Output the [x, y] coordinate of the center of the cell containing the given text.  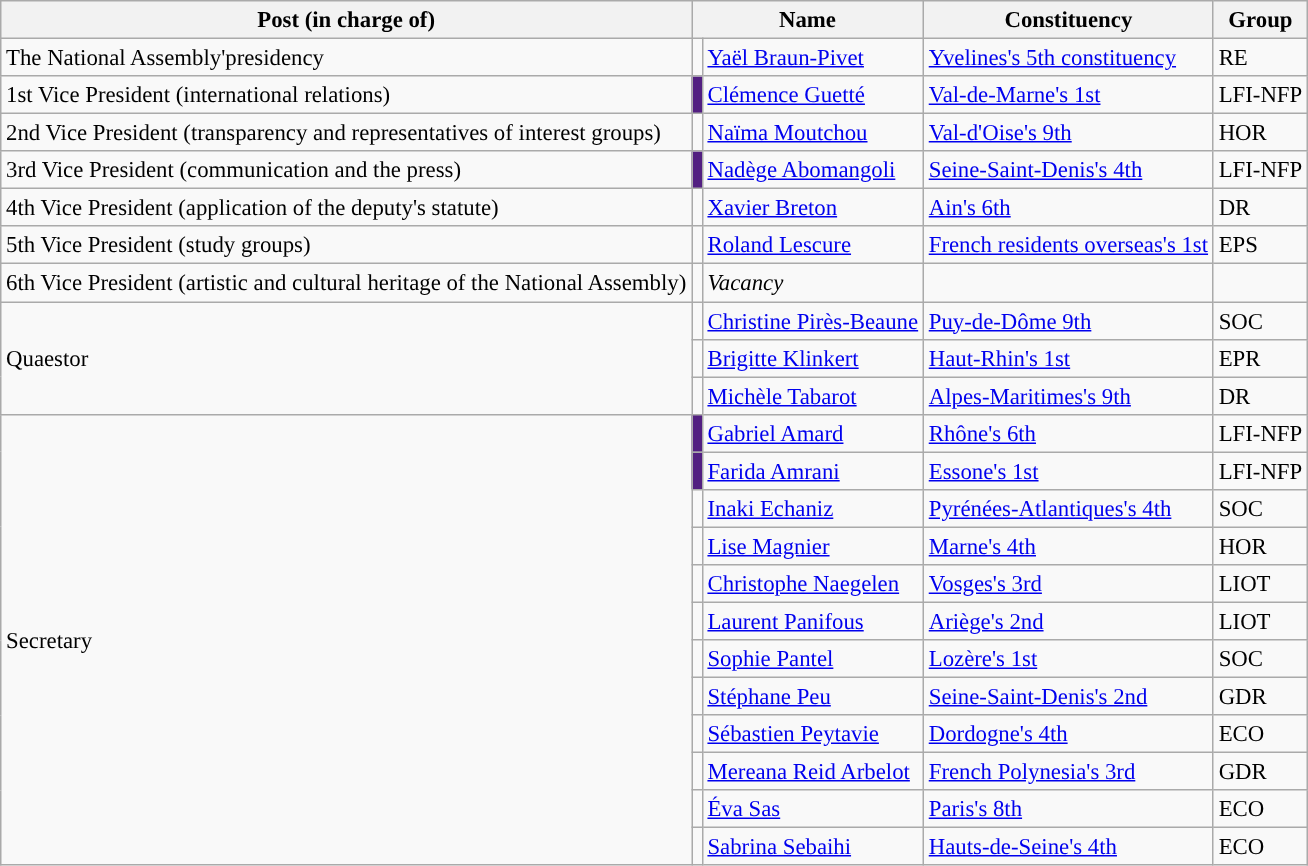
Vacancy [812, 283]
Haut-Rhin's 1st [1068, 358]
Vosges's 3rd [1068, 584]
Group [1260, 20]
Michèle Tabarot [812, 396]
Naïma Moutchou [812, 133]
Laurent Panifous [812, 621]
Lozère's 1st [1068, 659]
RE [1260, 58]
Farida Amrani [812, 471]
Name [808, 20]
1st Vice President (international relations) [346, 95]
Sébastien Peytavie [812, 734]
Xavier Breton [812, 208]
Sophie Pantel [812, 659]
Val-d'Oise's 9th [1068, 133]
4th Vice President (application of the deputy's statute) [346, 208]
Alpes-Maritimes's 9th [1068, 396]
Marne's 4th [1068, 546]
Mereana Reid Arbelot [812, 772]
Yaël Braun-Pivet [812, 58]
Seine-Saint-Denis's 4th [1068, 170]
EPR [1260, 358]
Inaki Echaniz [812, 509]
Rhône's 6th [1068, 433]
Éva Sas [812, 809]
Christophe Naegelen [812, 584]
Clémence Guetté [812, 95]
Gabriel Amard [812, 433]
Quaestor [346, 358]
Dordogne's 4th [1068, 734]
French Polynesia's 3rd [1068, 772]
2nd Vice President (transparency and representatives of interest groups) [346, 133]
Puy-de-Dôme 9th [1068, 321]
6th Vice President (artistic and cultural heritage of the National Assembly) [346, 283]
Hauts-de-Seine's 4th [1068, 847]
Christine Pirès-Beaune [812, 321]
Seine-Saint-Denis's 2nd [1068, 697]
Secretary [346, 640]
Ain's 6th [1068, 208]
French residents overseas's 1st [1068, 245]
3rd Vice President (communication and the press) [346, 170]
Roland Lescure [812, 245]
Post (in charge of) [346, 20]
Sabrina Sebaihi [812, 847]
Stéphane Peu [812, 697]
Val-de-Marne's 1st [1068, 95]
Nadège Abomangoli [812, 170]
Brigitte Klinkert [812, 358]
Ariège's 2nd [1068, 621]
Paris's 8th [1068, 809]
The National Assembly'presidency [346, 58]
Essone's 1st [1068, 471]
5th Vice President (study groups) [346, 245]
Lise Magnier [812, 546]
Yvelines's 5th constituency [1068, 58]
Pyrénées-Atlantiques's 4th [1068, 509]
Constituency [1068, 20]
EPS [1260, 245]
